Extract the [x, y] coordinate from the center of the cell holding the provided text.  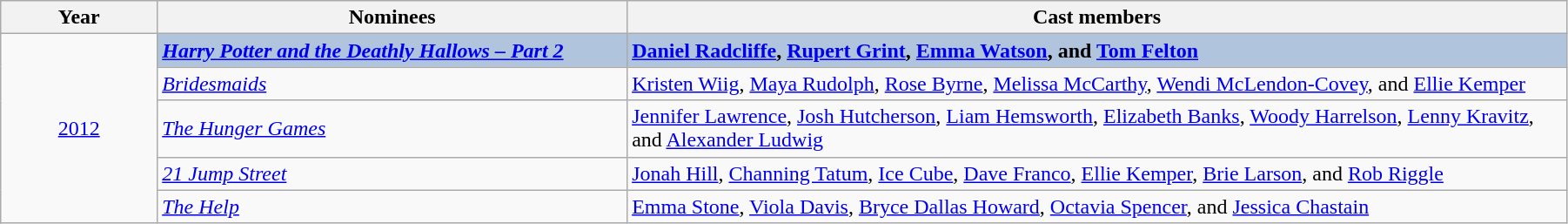
Nominees [392, 17]
Kristen Wiig, Maya Rudolph, Rose Byrne, Melissa McCarthy, Wendi McLendon-Covey, and Ellie Kemper [1097, 84]
Jennifer Lawrence, Josh Hutcherson, Liam Hemsworth, Elizabeth Banks, Woody Harrelson, Lenny Kravitz, and Alexander Ludwig [1097, 129]
Harry Potter and the Deathly Hallows – Part 2 [392, 51]
The Help [392, 207]
Daniel Radcliffe, Rupert Grint, Emma Watson, and Tom Felton [1097, 51]
Year [79, 17]
Emma Stone, Viola Davis, Bryce Dallas Howard, Octavia Spencer, and Jessica Chastain [1097, 207]
Jonah Hill, Channing Tatum, Ice Cube, Dave Franco, Ellie Kemper, Brie Larson, and Rob Riggle [1097, 173]
Cast members [1097, 17]
Bridesmaids [392, 84]
The Hunger Games [392, 129]
21 Jump Street [392, 173]
2012 [79, 129]
